For the text-containing cell, return its midpoint in [X, Y] coordinate format. 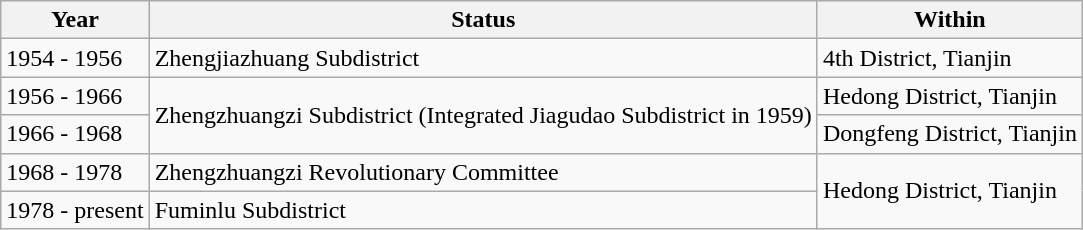
Zhengzhuangzi Subdistrict (Integrated Jiagudao Subdistrict in 1959) [483, 115]
Fuminlu Subdistrict [483, 210]
Status [483, 20]
1968 - 1978 [75, 172]
Year [75, 20]
Dongfeng District, Tianjin [950, 134]
1956 - 1966 [75, 96]
1978 - present [75, 210]
Zhengzhuangzi Revolutionary Committee [483, 172]
1966 - 1968 [75, 134]
Zhengjiazhuang Subdistrict [483, 58]
4th District, Tianjin [950, 58]
1954 - 1956 [75, 58]
Within [950, 20]
